Return the (x, y) coordinate for the center point of the cell that contains the specified text.  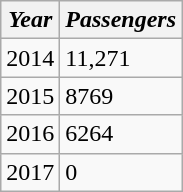
Year (30, 20)
2014 (30, 58)
11,271 (121, 58)
0 (121, 172)
Passengers (121, 20)
8769 (121, 96)
2015 (30, 96)
2016 (30, 134)
2017 (30, 172)
6264 (121, 134)
